Search for the cell housing the specified text and yield its (X, Y) center coordinate. 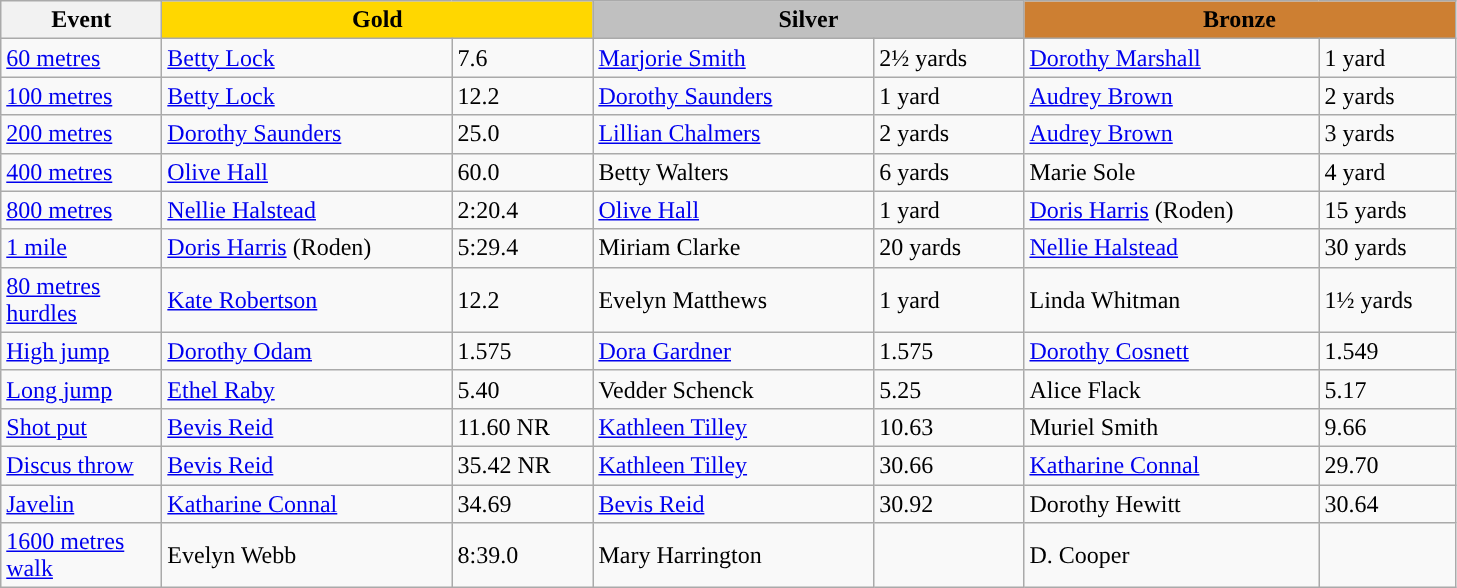
Muriel Smith (1172, 427)
Evelyn Matthews (734, 300)
Shot put (82, 427)
100 metres (82, 96)
Alice Flack (1172, 389)
Discus throw (82, 465)
High jump (82, 351)
20 yards (949, 248)
Kate Robertson (307, 300)
Bronze (1240, 20)
Dorothy Cosnett (1172, 351)
Linda Whitman (1172, 300)
Silver (808, 20)
30.66 (949, 465)
Ethel Raby (307, 389)
200 metres (82, 134)
5.40 (522, 389)
15 yards (1387, 210)
Dora Gardner (734, 351)
5:29.4 (522, 248)
Javelin (82, 503)
1.549 (1387, 351)
Evelyn Webb (307, 556)
Long jump (82, 389)
Lillian Chalmers (734, 134)
25.0 (522, 134)
3 yards (1387, 134)
1½ yards (1387, 300)
11.60 NR (522, 427)
9.66 (1387, 427)
Dorothy Odam (307, 351)
Event (82, 20)
60.0 (522, 172)
Marjorie Smith (734, 58)
80 metres hurdles (82, 300)
1 mile (82, 248)
1600 metres walk (82, 556)
D. Cooper (1172, 556)
Vedder Schenck (734, 389)
29.70 (1387, 465)
400 metres (82, 172)
2½ yards (949, 58)
Dorothy Hewitt (1172, 503)
60 metres (82, 58)
7.6 (522, 58)
35.42 NR (522, 465)
30 yards (1387, 248)
4 yard (1387, 172)
8:39.0 (522, 556)
30.64 (1387, 503)
30.92 (949, 503)
800 metres (82, 210)
5.17 (1387, 389)
Marie Sole (1172, 172)
Gold (378, 20)
5.25 (949, 389)
Dorothy Marshall (1172, 58)
Miriam Clarke (734, 248)
Betty Walters (734, 172)
6 yards (949, 172)
34.69 (522, 503)
Mary Harrington (734, 556)
2:20.4 (522, 210)
10.63 (949, 427)
